Search for the cell housing the specified text and yield its [x, y] center coordinate. 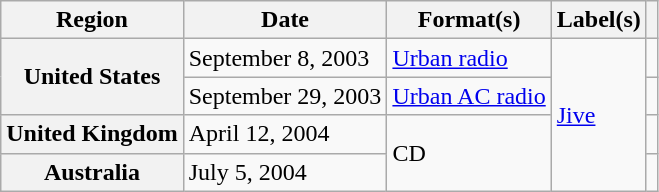
United Kingdom [92, 134]
Date [285, 20]
September 29, 2003 [285, 96]
Jive [598, 115]
Urban AC radio [469, 96]
CD [469, 153]
Region [92, 20]
United States [92, 77]
September 8, 2003 [285, 58]
July 5, 2004 [285, 172]
Australia [92, 172]
April 12, 2004 [285, 134]
Format(s) [469, 20]
Urban radio [469, 58]
Label(s) [598, 20]
